Return [X, Y] of the center of cell containing provided text 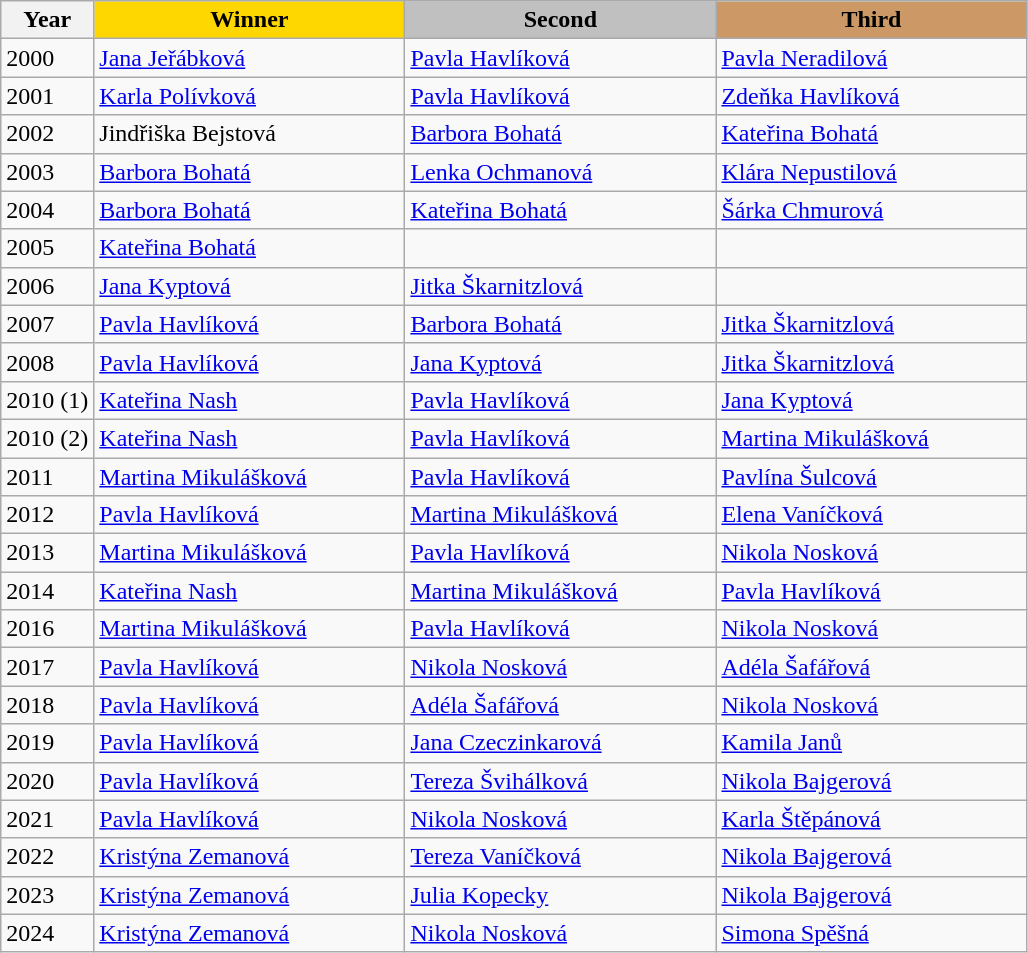
2004 [48, 210]
Lenka Ochmanová [560, 172]
Šárka Chmurová [872, 210]
2005 [48, 248]
2023 [48, 895]
Pavla Neradilová [872, 58]
Year [48, 20]
Jana Czeczinkarová [560, 743]
2021 [48, 819]
2001 [48, 96]
Jindřiška Bejstová [250, 134]
2010 (1) [48, 400]
Pavlína Šulcová [872, 477]
2011 [48, 477]
Zdeňka Havlíková [872, 96]
Tereza Švihálková [560, 781]
Klára Nepustilová [872, 172]
Jana Jeřábková [250, 58]
2016 [48, 629]
Winner [250, 20]
Karla Štěpánová [872, 819]
2012 [48, 515]
2014 [48, 591]
2010 (2) [48, 438]
2024 [48, 933]
2013 [48, 553]
2008 [48, 362]
Julia Kopecky [560, 895]
2017 [48, 667]
2002 [48, 134]
Kamila Janů [872, 743]
2007 [48, 324]
2006 [48, 286]
Tereza Vaníčková [560, 857]
2022 [48, 857]
2019 [48, 743]
2000 [48, 58]
Second [560, 20]
Elena Vaníčková [872, 515]
Simona Spěšná [872, 933]
Karla Polívková [250, 96]
Third [872, 20]
2020 [48, 781]
2003 [48, 172]
2018 [48, 705]
